Detect which cell encompasses the target text, then output its (x, y) center coordinate. 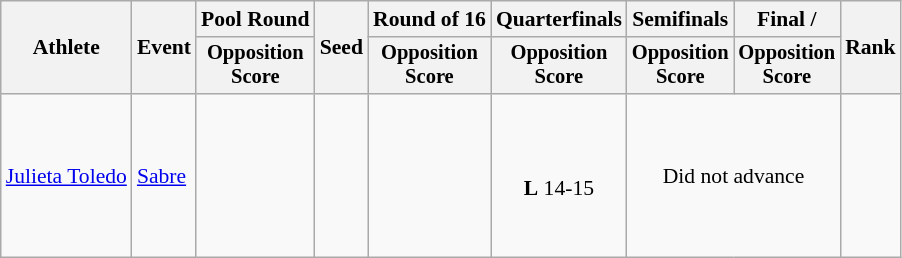
Athlete (66, 48)
Did not advance (734, 176)
Pool Round (256, 19)
Semifinals (680, 19)
Event (164, 48)
Final / (788, 19)
Sabre (164, 176)
Seed (342, 48)
L 14-15 (559, 176)
Quarterfinals (559, 19)
Rank (870, 48)
Julieta Toledo (66, 176)
Round of 16 (430, 19)
